Return [X, Y] of the center of cell containing provided text 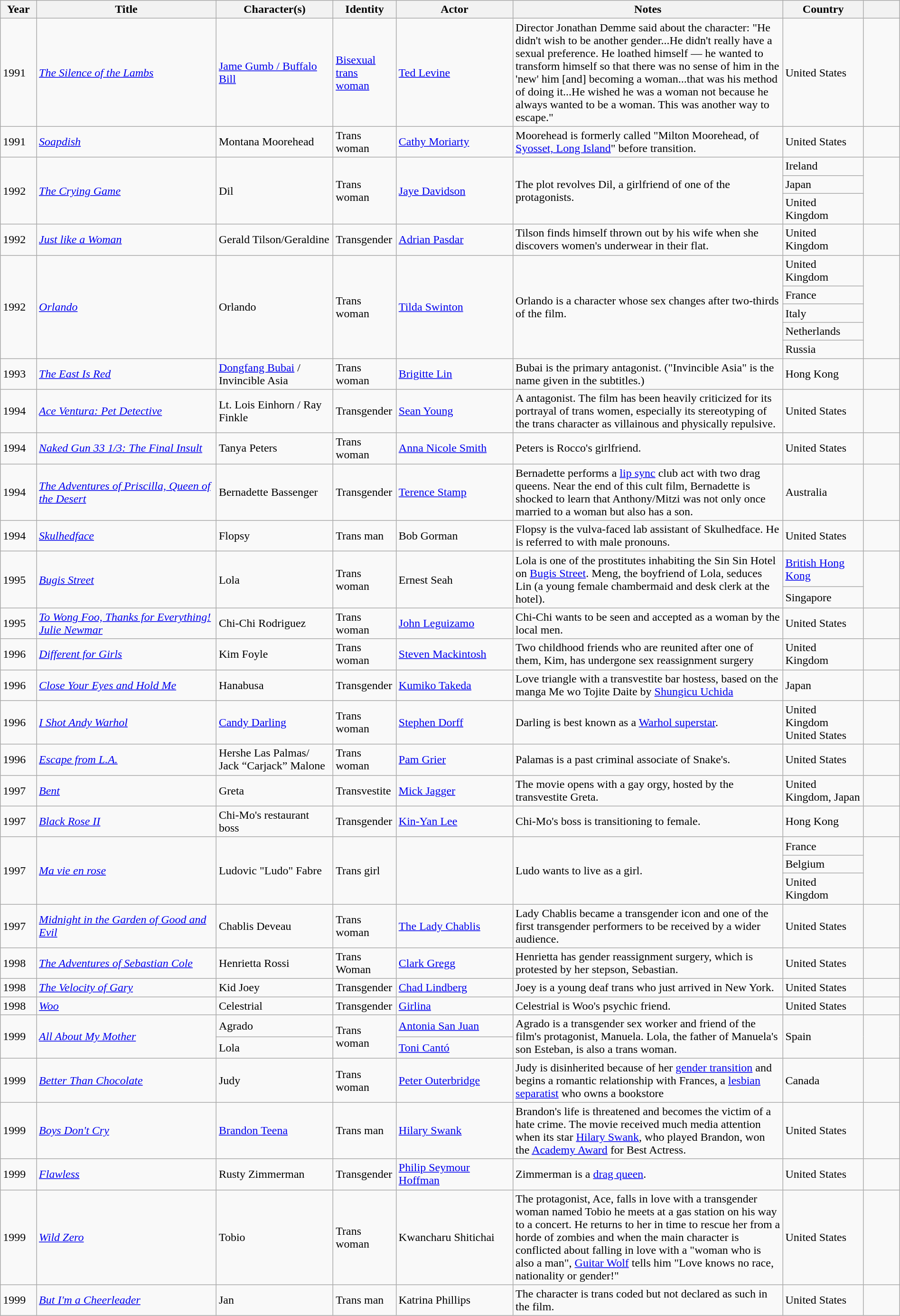
Anna Nicole Smith [454, 448]
Kim Foyle [274, 654]
Chablis Deveau [274, 926]
Agrado is a transgender sex worker and friend of the film's protagonist, Manuela. Lola, the father of Manuela's son Esteban, is also a trans woman. [648, 1037]
The Crying Game [126, 191]
Philip Seymour Hoffman [454, 1174]
Joey is a young deaf trans who just arrived in New York. [648, 988]
Ace Ventura: Pet Detective [126, 411]
The Adventures of Sebastian Cole [126, 963]
All About My Mother [126, 1037]
Bent [126, 790]
Adrian Pasdar [454, 239]
Palamas is a past criminal associate of Snake's. [648, 760]
Candy Darling [274, 722]
Darling is best known as a Warhol superstar. [648, 722]
Kin-Yan Lee [454, 822]
Kid Joey [274, 988]
Dil [274, 191]
Trans Woman [365, 963]
Ted Levine [454, 72]
Australia [823, 492]
Better Than Chocolate [126, 1080]
The Adventures of Priscilla, Queen of the Desert [126, 492]
Transvestite [365, 790]
British Hong Kong [823, 569]
Woo [126, 1006]
United KingdomUnited States [823, 722]
Ireland [823, 166]
Jaye Davidson [454, 191]
Peter Outerbridge [454, 1080]
1993 [19, 373]
Girlina [454, 1006]
Celestrial is Woo's psychic friend. [648, 1006]
Celestrial [274, 1006]
Singapore [823, 597]
Bob Gorman [454, 536]
Black Rose II [126, 822]
Notes [648, 9]
Pam Grier [454, 760]
Toni Cantó [454, 1048]
Cathy Moriarty [454, 142]
Netherlands [823, 331]
Country [823, 9]
Judy [274, 1080]
Tilson finds himself thrown out by his wife when she discovers women's underwear in their flat. [648, 239]
Greta [274, 790]
Montana Moorehead [274, 142]
Spain [823, 1037]
Antonia San Juan [454, 1026]
Chi-Mo's boss is transitioning to female. [648, 822]
Flopsy [274, 536]
Character(s) [274, 9]
Hershe Las Palmas/ Jack “Carjack” Malone [274, 760]
The Silence of the Lambs [126, 72]
Hanabusa [274, 685]
Close Your Eyes and Hold Me [126, 685]
Ludovic "Ludo" Fabre [274, 870]
I Shot Andy Warhol [126, 722]
Kumiko Takeda [454, 685]
Flawless [126, 1174]
Different for Girls [126, 654]
Two childhood friends who are reunited after one of them, Kim, has undergone sex reassignment surgery [648, 654]
Naked Gun 33 1/3: The Final Insult [126, 448]
Ernest Seah [454, 579]
Lady Chablis became a transgender icon and one of the first transgender performers to be received by a wider audience. [648, 926]
Gerald Tilson/Geraldine [274, 239]
Chi-Mo's restaurant boss [274, 822]
Henrietta has gender reassignment surgery, which is protested by her stepson, Sebastian. [648, 963]
Italy [823, 313]
Henrietta Rossi [274, 963]
Brandon Teena [274, 1130]
The Lady Chablis [454, 926]
United Kingdom, Japan [823, 790]
Clark Gregg [454, 963]
Trans girl [365, 870]
Chad Lindberg [454, 988]
But I'm a Cheerleader [126, 1300]
Katrina Phillips [454, 1300]
Tanya Peters [274, 448]
Bernadette Bassenger [274, 492]
Bugis Street [126, 579]
Bisexual trans woman [365, 72]
John Leguizamo [454, 623]
Title [126, 9]
Hilary Swank [454, 1130]
Tilda Swinton [454, 307]
Kwancharu Shitichai [454, 1237]
The East Is Red [126, 373]
Orlando is a character whose sex changes after two-thirds of the film. [648, 307]
Rusty Zimmerman [274, 1174]
Chi-Chi Rodriguez [274, 623]
Skulhedface [126, 536]
Dongfang Bubai / Invincible Asia [274, 373]
Tobio [274, 1237]
Sean Young [454, 411]
Boys Don't Cry [126, 1130]
Peters is Rocco's girlfriend. [648, 448]
Midnight in the Garden of Good and Evil [126, 926]
Stephen Dorff [454, 722]
Russia [823, 349]
Ludo wants to live as a girl. [648, 870]
The character is trans coded but not declared as such in the film. [648, 1300]
Actor [454, 9]
Just like a Woman [126, 239]
Love triangle with a transvestite bar hostess, based on the manga Me wo Tojite Daite by Shungicu Uchida [648, 685]
Canada [823, 1080]
Chi-Chi wants to be seen and accepted as a woman by the local men. [648, 623]
Brigitte Lin [454, 373]
Year [19, 9]
Jan [274, 1300]
Flopsy is the vulva-faced lab assistant of Skulhedface. He is referred to with male pronouns. [648, 536]
Moorehead is formerly called "Milton Moorehead, of Syosset, Long Island" before transition. [648, 142]
Agrado [274, 1026]
Lt. Lois Einhorn / Ray Finkle [274, 411]
Jame Gumb / Buffalo Bill [274, 72]
Identity [365, 9]
Judy is disinherited because of her gender transition and begins a romantic relationship with Frances, a lesbian separatist who owns a bookstore [648, 1080]
Belgium [823, 864]
The movie opens with a gay orgy, hosted by the transvestite Greta. [648, 790]
Zimmerman is a drag queen. [648, 1174]
The plot revolves Dil, a girlfriend of one of the protagonists. [648, 191]
To Wong Foo, Thanks for Everything! Julie Newmar [126, 623]
Escape from L.A. [126, 760]
Terence Stamp [454, 492]
Mick Jagger [454, 790]
Soapdish [126, 142]
The Velocity of Gary [126, 988]
Ma vie en rose [126, 870]
Bubai is the primary antagonist. ("Invincible Asia" is the name given in the subtitles.) [648, 373]
Steven Mackintosh [454, 654]
Wild Zero [126, 1237]
